Pinpoint the cell where the given text exists, returning its [X, Y] midpoint coordinate. 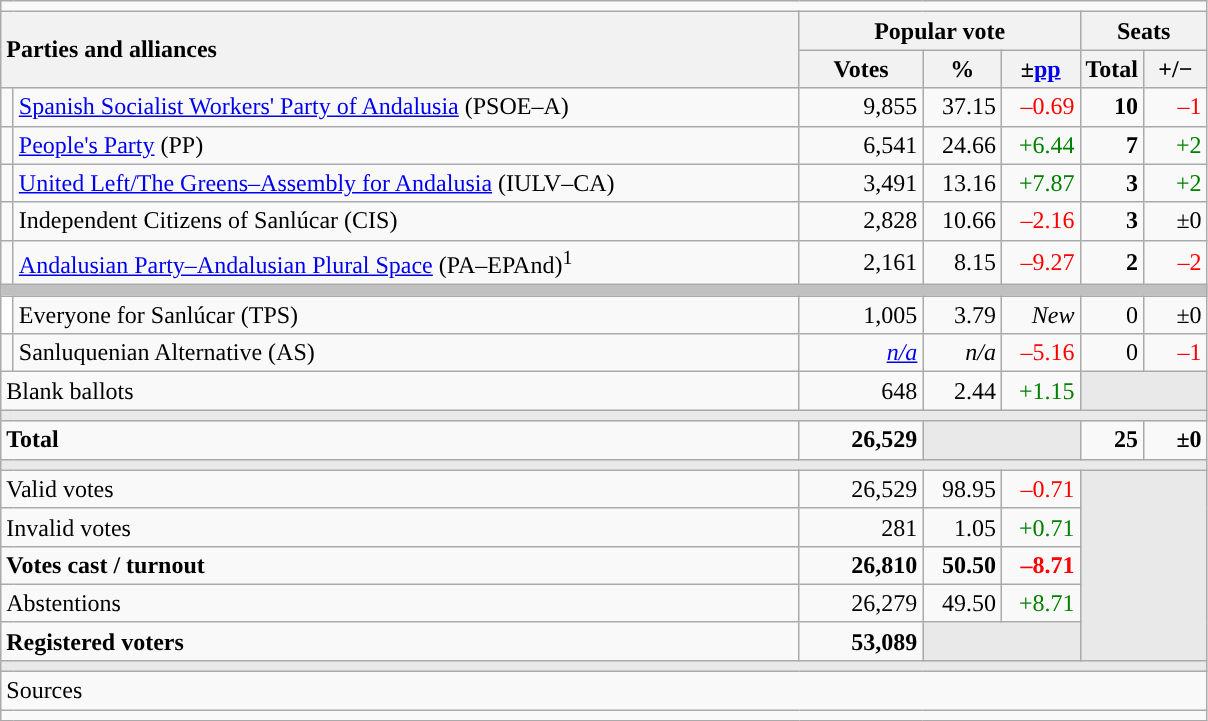
49.50 [962, 603]
1.05 [962, 527]
Andalusian Party–Andalusian Plural Space (PA–EPAnd)1 [406, 262]
648 [861, 391]
+/− [1176, 69]
Sanluquenian Alternative (AS) [406, 353]
People's Party (PP) [406, 145]
+0.71 [1040, 527]
Everyone for Sanlúcar (TPS) [406, 315]
–2 [1176, 262]
±pp [1040, 69]
Invalid votes [400, 527]
3.79 [962, 315]
% [962, 69]
3,491 [861, 183]
1,005 [861, 315]
–5.16 [1040, 353]
Votes [861, 69]
7 [1112, 145]
United Left/The Greens–Assembly for Andalusia (IULV–CA) [406, 183]
–0.69 [1040, 107]
2.44 [962, 391]
–9.27 [1040, 262]
2 [1112, 262]
10 [1112, 107]
Valid votes [400, 489]
Votes cast / turnout [400, 565]
+1.15 [1040, 391]
9,855 [861, 107]
26,279 [861, 603]
Blank ballots [400, 391]
Sources [604, 691]
New [1040, 315]
–0.71 [1040, 489]
8.15 [962, 262]
6,541 [861, 145]
25 [1112, 440]
37.15 [962, 107]
Independent Citizens of Sanlúcar (CIS) [406, 221]
13.16 [962, 183]
Spanish Socialist Workers' Party of Andalusia (PSOE–A) [406, 107]
+7.87 [1040, 183]
+8.71 [1040, 603]
Parties and alliances [400, 50]
Popular vote [940, 31]
53,089 [861, 641]
Abstentions [400, 603]
24.66 [962, 145]
50.50 [962, 565]
2,828 [861, 221]
10.66 [962, 221]
281 [861, 527]
–8.71 [1040, 565]
+6.44 [1040, 145]
98.95 [962, 489]
26,810 [861, 565]
Seats [1144, 31]
–2.16 [1040, 221]
2,161 [861, 262]
Registered voters [400, 641]
